Provide the (X, Y) coordinate of the cell's center where the given text is located.  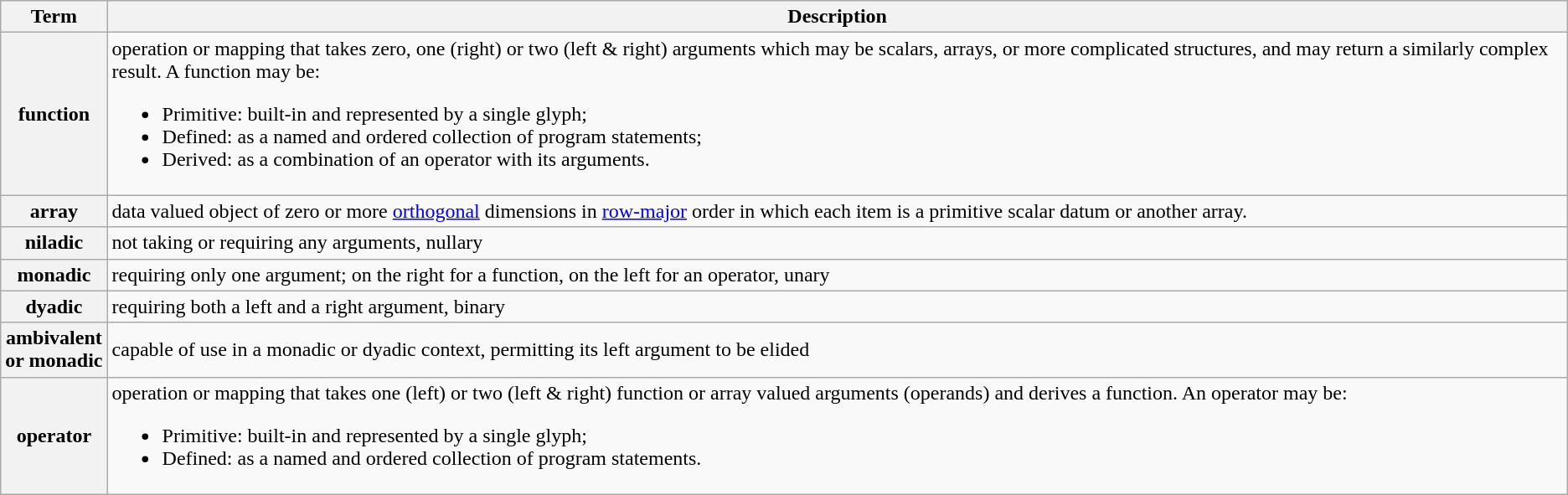
requiring both a left and a right argument, binary (838, 307)
array (54, 211)
niladic (54, 243)
operator (54, 436)
function (54, 114)
Term (54, 17)
data valued object of zero or more orthogonal dimensions in row-major order in which each item is a primitive scalar datum or another array. (838, 211)
dyadic (54, 307)
not taking or requiring any arguments, nullary (838, 243)
requiring only one argument; on the right for a function, on the left for an operator, unary (838, 275)
monadic (54, 275)
capable of use in a monadic or dyadic context, permitting its left argument to be elided (838, 350)
Description (838, 17)
ambivalentor monadic (54, 350)
